Identify which cell holds the provided text, then report its (x, y) central coordinate. 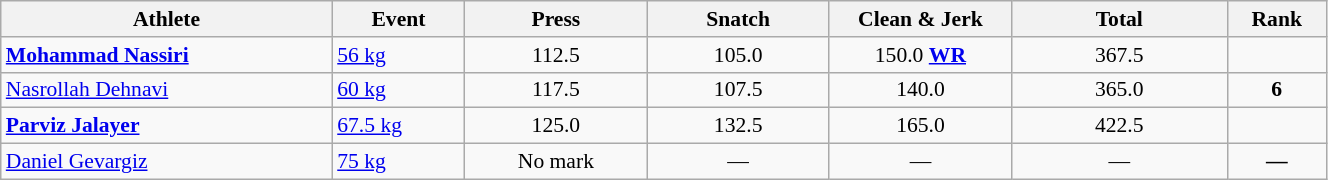
150.0 WR (920, 55)
67.5 kg (398, 126)
Press (556, 19)
Clean & Jerk (920, 19)
Rank (1276, 19)
107.5 (738, 90)
Athlete (166, 19)
Total (1120, 19)
125.0 (556, 126)
Mohammad Nassiri (166, 55)
Nasrollah Dehnavi (166, 90)
165.0 (920, 126)
367.5 (1120, 55)
Parviz Jalayer (166, 126)
6 (1276, 90)
75 kg (398, 162)
Event (398, 19)
56 kg (398, 55)
112.5 (556, 55)
365.0 (1120, 90)
Daniel Gevargiz (166, 162)
No mark (556, 162)
422.5 (1120, 126)
60 kg (398, 90)
Snatch (738, 19)
105.0 (738, 55)
117.5 (556, 90)
140.0 (920, 90)
132.5 (738, 126)
